Pinpoint the cell where the given text exists, returning its [X, Y] midpoint coordinate. 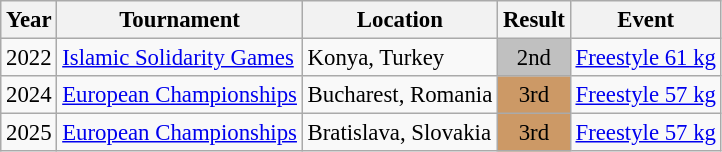
Tournament [180, 20]
Result [534, 20]
Year [29, 20]
2nd [534, 58]
Event [646, 20]
Freestyle 61 kg [646, 58]
2024 [29, 95]
Bucharest, Romania [400, 95]
Islamic Solidarity Games [180, 58]
Location [400, 20]
2025 [29, 133]
2022 [29, 58]
Konya, Turkey [400, 58]
Bratislava, Slovakia [400, 133]
